Return the (x, y) coordinate for the center point of the cell that contains the specified text.  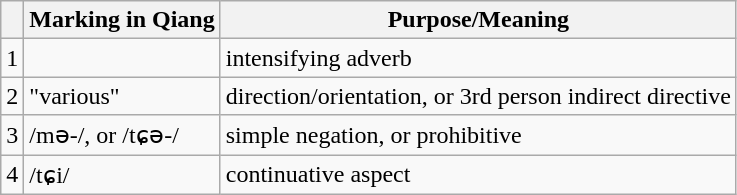
continuative aspect (478, 174)
1 (12, 58)
Purpose/Meaning (478, 20)
Marking in Qiang (122, 20)
/tɕi/ (122, 174)
3 (12, 135)
4 (12, 174)
"various" (122, 96)
/mə-/, or /tɕə-/ (122, 135)
intensifying adverb (478, 58)
simple negation, or prohibitive (478, 135)
2 (12, 96)
direction/orientation, or 3rd person indirect directive (478, 96)
